Output the (x, y) coordinate of the center of the cell containing the given text.  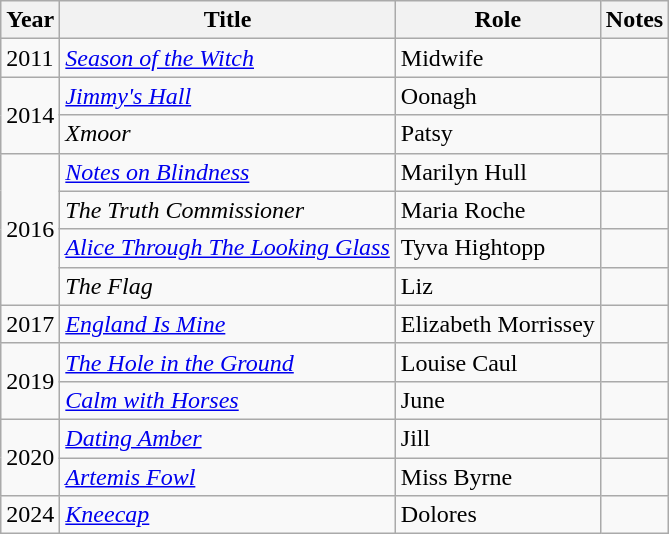
Artemis Fowl (228, 477)
Calm with Horses (228, 400)
Maria Roche (498, 210)
2019 (30, 381)
Louise Caul (498, 362)
The Truth Commissioner (228, 210)
Notes (634, 20)
Season of the Witch (228, 58)
Xmoor (228, 134)
2017 (30, 324)
Tyva Hightopp (498, 248)
Notes on Blindness (228, 172)
Oonagh (498, 96)
Title (228, 20)
The Hole in the Ground (228, 362)
Jimmy's Hall (228, 96)
Jill (498, 438)
Elizabeth Morrissey (498, 324)
2014 (30, 115)
Role (498, 20)
Marilyn Hull (498, 172)
Year (30, 20)
2016 (30, 229)
Patsy (498, 134)
June (498, 400)
Alice Through The Looking Glass (228, 248)
2020 (30, 457)
Dating Amber (228, 438)
Dolores (498, 515)
Miss Byrne (498, 477)
The Flag (228, 286)
Midwife (498, 58)
2024 (30, 515)
Kneecap (228, 515)
2011 (30, 58)
England Is Mine (228, 324)
Liz (498, 286)
